Search for the cell housing the specified text and yield its [X, Y] center coordinate. 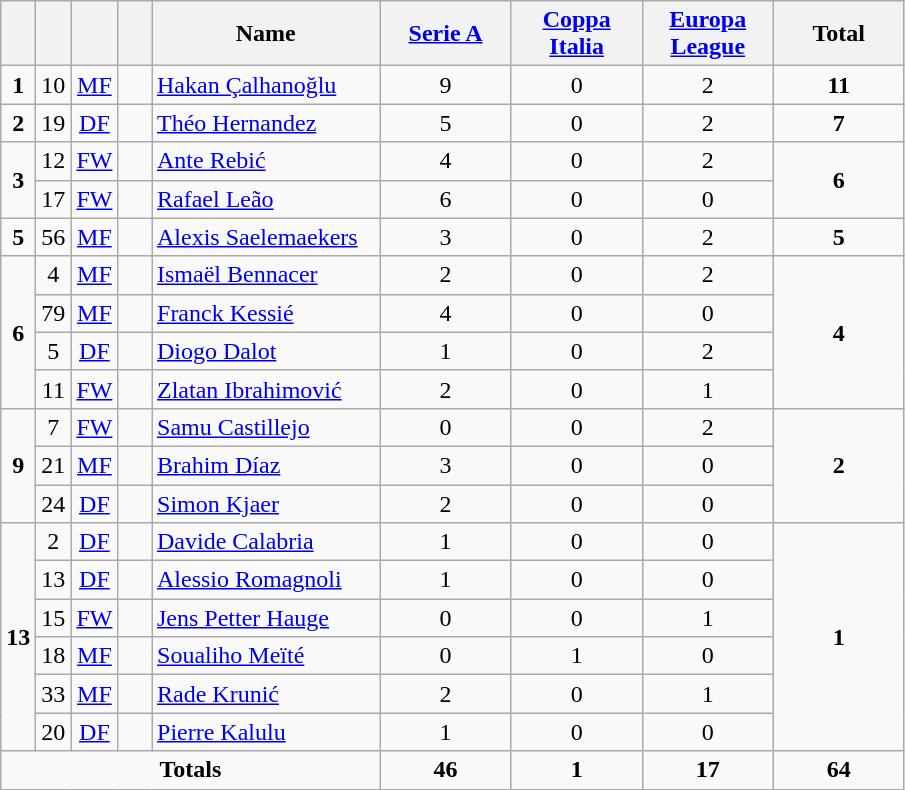
Pierre Kalulu [266, 732]
24 [54, 503]
Davide Calabria [266, 542]
20 [54, 732]
Hakan Çalhanoğlu [266, 85]
56 [54, 237]
21 [54, 465]
Alexis Saelemaekers [266, 237]
46 [446, 770]
18 [54, 656]
Théo Hernandez [266, 123]
Samu Castillejo [266, 427]
Totals [190, 770]
15 [54, 618]
Serie A [446, 34]
Coppa Italia [576, 34]
Diogo Dalot [266, 351]
64 [838, 770]
Total [838, 34]
Name [266, 34]
Soualiho Meïté [266, 656]
Simon Kjaer [266, 503]
Alessio Romagnoli [266, 580]
10 [54, 85]
Franck Kessié [266, 313]
19 [54, 123]
Rade Krunić [266, 694]
Ante Rebić [266, 161]
79 [54, 313]
Zlatan Ibrahimović [266, 389]
Jens Petter Hauge [266, 618]
Europa League [708, 34]
Ismaël Bennacer [266, 275]
Brahim Díaz [266, 465]
33 [54, 694]
12 [54, 161]
Rafael Leão [266, 199]
